Detect which cell encompasses the target text, then output its (x, y) center coordinate. 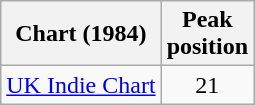
21 (207, 85)
UK Indie Chart (81, 85)
Peakposition (207, 34)
Chart (1984) (81, 34)
